Scan for the cell matching the given text and deliver its (X, Y) coordinate at center. 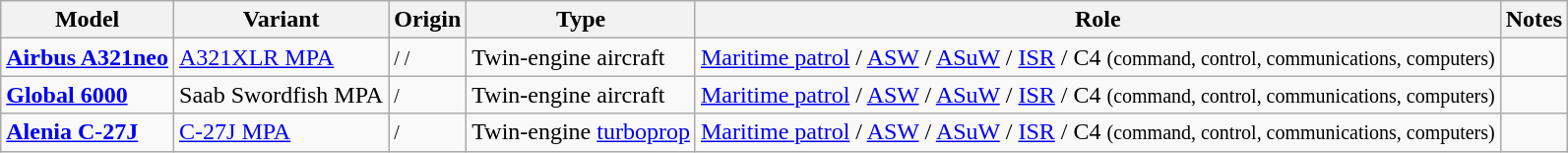
Twin-engine turboprop (581, 132)
Variant (282, 20)
Type (581, 20)
Saab Swordfish MPA (282, 95)
Model (88, 20)
Airbus A321neo (88, 57)
Notes (1534, 20)
A321XLR MPA (282, 57)
/ / (427, 57)
Origin (427, 20)
Global 6000 (88, 95)
C-27J MPA (282, 132)
Role (1098, 20)
Alenia C-27J (88, 132)
